Find where the given text appears and provide that cell's center as (x, y) coordinate. 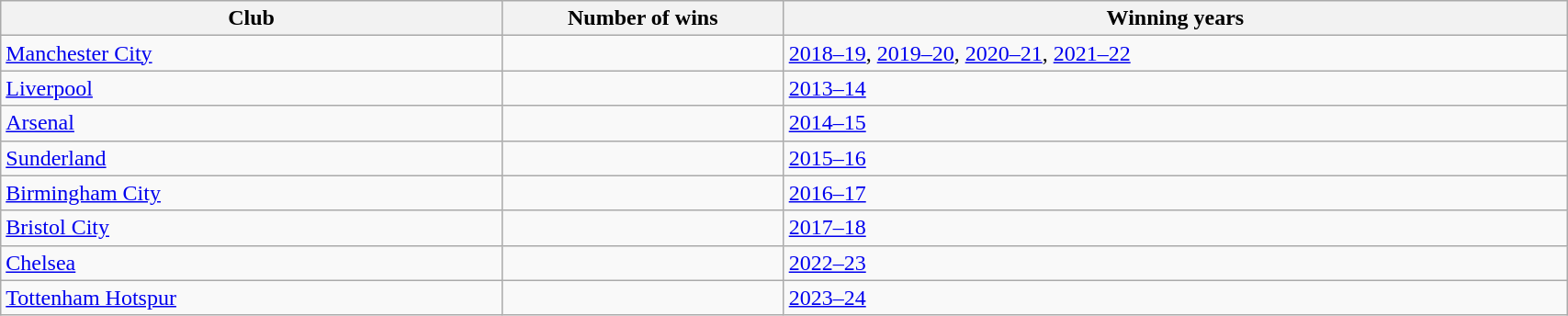
Winning years (1175, 18)
Sunderland (252, 158)
Bristol City (252, 228)
2023–24 (1175, 298)
Club (252, 18)
2022–23 (1175, 263)
Chelsea (252, 263)
Tottenham Hotspur (252, 298)
2015–16 (1175, 158)
2014–15 (1175, 123)
Number of wins (643, 18)
2018–19, 2019–20, 2020–21, 2021–22 (1175, 53)
Birmingham City (252, 193)
Liverpool (252, 88)
2013–14 (1175, 88)
Manchester City (252, 53)
2017–18 (1175, 228)
2016–17 (1175, 193)
Arsenal (252, 123)
